Detect which cell encompasses the target text, then output its (x, y) center coordinate. 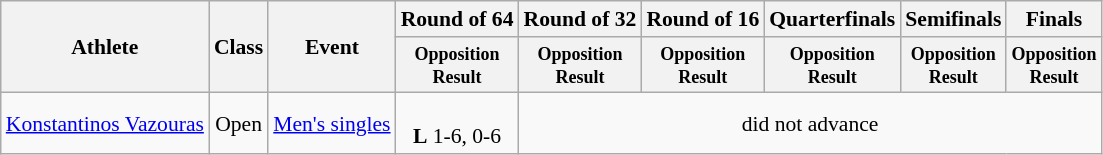
Class (238, 47)
Semifinals (953, 19)
Event (332, 47)
Open (238, 124)
Konstantinos Vazouras (105, 124)
Quarterfinals (832, 19)
Round of 64 (458, 19)
Finals (1054, 19)
Athlete (105, 47)
Round of 16 (702, 19)
did not advance (810, 124)
Round of 32 (580, 19)
Men's singles (332, 124)
L 1-6, 0-6 (458, 124)
